Capture the cell that displays the provided text and extract its [X, Y] central coordinate. 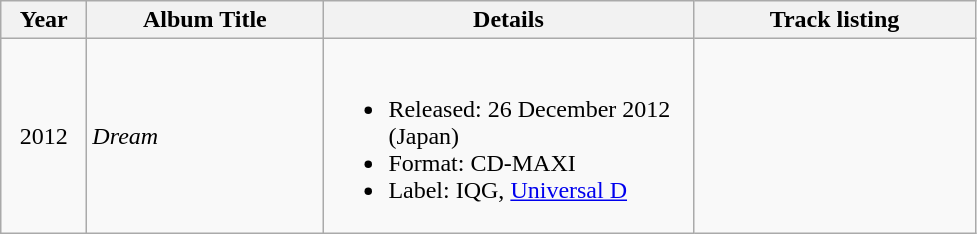
Year [44, 20]
Released: 26 December 2012 (Japan)Format: CD-MAXILabel: IQG, Universal D [508, 136]
Track listing [834, 20]
Details [508, 20]
2012 [44, 136]
Album Title [205, 20]
Dream [205, 136]
